Capture the cell that displays the provided text and extract its [X, Y] central coordinate. 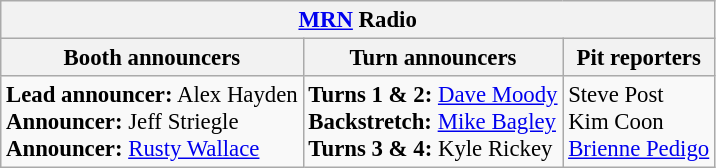
Turn announcers [433, 58]
Booth announcers [152, 58]
Pit reporters [639, 58]
Steve PostKim CoonBrienne Pedigo [639, 122]
Turns 1 & 2: Dave MoodyBackstretch: Mike BagleyTurns 3 & 4: Kyle Rickey [433, 122]
MRN Radio [358, 20]
Lead announcer: Alex HaydenAnnouncer: Jeff StriegleAnnouncer: Rusty Wallace [152, 122]
